Find where the given text appears and provide that cell's center as (x, y) coordinate. 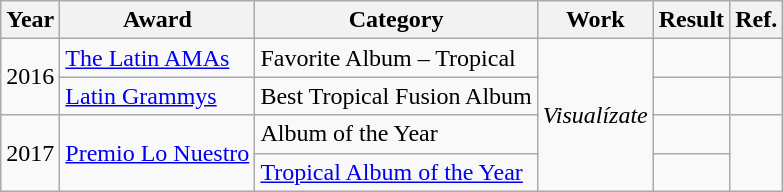
Tropical Album of the Year (396, 172)
Ref. (756, 20)
Album of the Year (396, 134)
Category (396, 20)
Award (158, 20)
Result (691, 20)
Best Tropical Fusion Album (396, 96)
Work (595, 20)
Year (30, 20)
2016 (30, 77)
2017 (30, 153)
Visualízate (595, 115)
Premio Lo Nuestro (158, 153)
Latin Grammys (158, 96)
Favorite Album – Tropical (396, 58)
The Latin AMAs (158, 58)
